For the text-containing cell, return its midpoint in [X, Y] coordinate format. 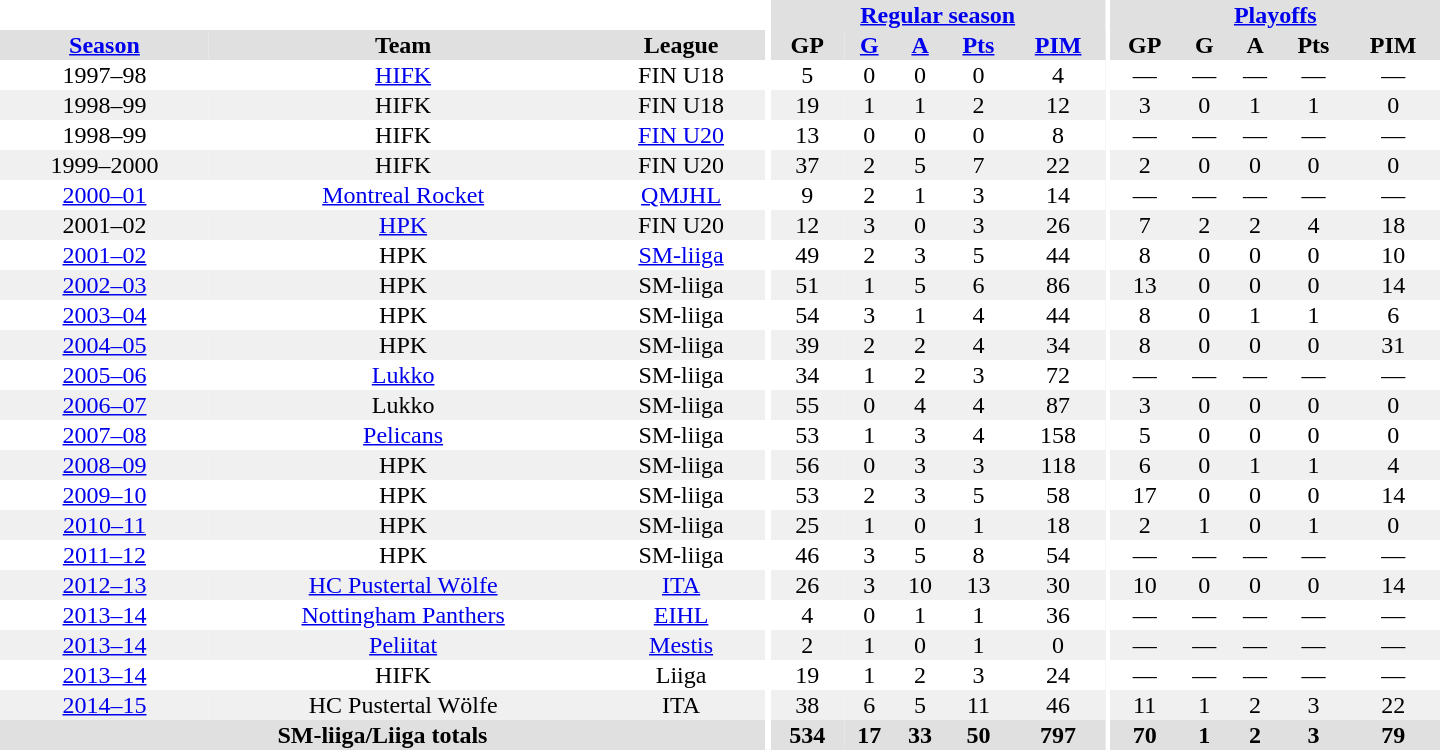
39 [806, 345]
55 [806, 405]
Season [104, 45]
Peliitat [403, 645]
30 [1058, 585]
79 [1393, 735]
86 [1058, 285]
EIHL [681, 615]
49 [806, 255]
38 [806, 705]
36 [1058, 615]
Regular season [937, 15]
50 [979, 735]
31 [1393, 345]
87 [1058, 405]
9 [806, 195]
2003–04 [104, 315]
2004–05 [104, 345]
158 [1058, 435]
QMJHL [681, 195]
SM-liiga/Liiga totals [382, 735]
33 [920, 735]
Montreal Rocket [403, 195]
2011–12 [104, 555]
Nottingham Panthers [403, 615]
Mestis [681, 645]
51 [806, 285]
1997–98 [104, 75]
534 [806, 735]
Playoffs [1275, 15]
2007–08 [104, 435]
Team [403, 45]
72 [1058, 375]
56 [806, 465]
Liiga [681, 675]
37 [806, 165]
2014–15 [104, 705]
2009–10 [104, 495]
2008–09 [104, 465]
70 [1144, 735]
118 [1058, 465]
2012–13 [104, 585]
Pelicans [403, 435]
797 [1058, 735]
2005–06 [104, 375]
2006–07 [104, 405]
League [681, 45]
2000–01 [104, 195]
25 [806, 525]
58 [1058, 495]
24 [1058, 675]
1999–2000 [104, 165]
2002–03 [104, 285]
2010–11 [104, 525]
